Return the [x, y] coordinate for the center point of the cell that contains the specified text.  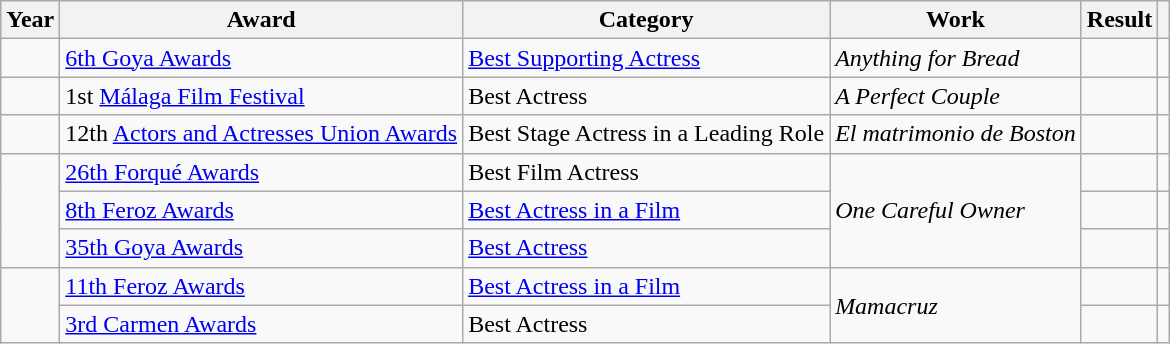
11th Feroz Awards [262, 286]
A Perfect Couple [956, 96]
Best Film Actress [646, 172]
35th Goya Awards [262, 248]
Anything for Bread [956, 58]
Best Stage Actress in a Leading Role [646, 134]
Category [646, 20]
El matrimonio de Boston [956, 134]
Best Supporting Actress [646, 58]
3rd Carmen Awards [262, 324]
6th Goya Awards [262, 58]
12th Actors and Actresses Union Awards [262, 134]
8th Feroz Awards [262, 210]
Year [30, 20]
26th Forqué Awards [262, 172]
One Careful Owner [956, 210]
Work [956, 20]
Mamacruz [956, 305]
1st Málaga Film Festival [262, 96]
Award [262, 20]
Result [1119, 20]
